Return the (x, y) coordinate for the center point of the cell that contains the specified text.  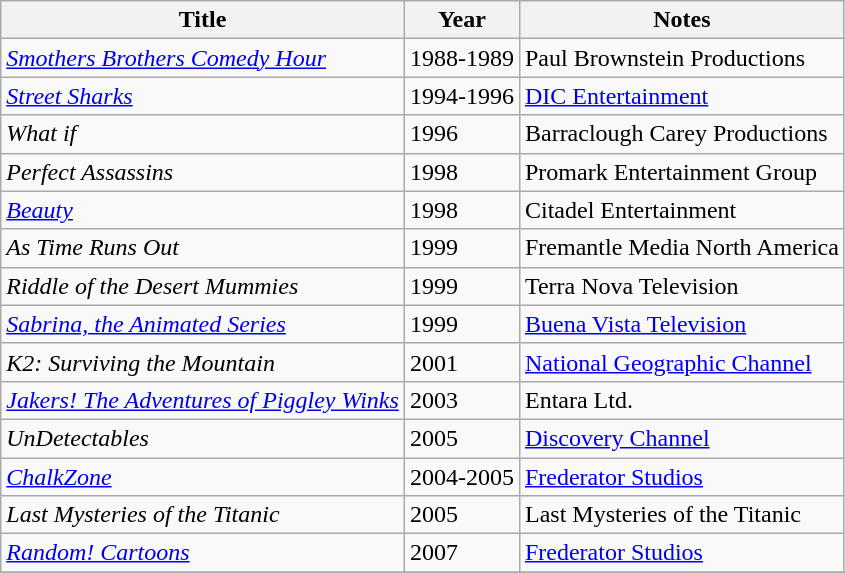
Perfect Assassins (203, 172)
Citadel Entertainment (682, 210)
2004-2005 (462, 477)
Street Sharks (203, 96)
Riddle of the Desert Mummies (203, 286)
Fremantle Media North America (682, 248)
Promark Entertainment Group (682, 172)
1994-1996 (462, 96)
Entara Ltd. (682, 400)
2001 (462, 362)
Buena Vista Television (682, 324)
National Geographic Channel (682, 362)
Smothers Brothers Comedy Hour (203, 58)
ChalkZone (203, 477)
Year (462, 20)
Beauty (203, 210)
Paul Brownstein Productions (682, 58)
Jakers! The Adventures of Piggley Winks (203, 400)
UnDetectables (203, 438)
Terra Nova Television (682, 286)
Title (203, 20)
Notes (682, 20)
Discovery Channel (682, 438)
As Time Runs Out (203, 248)
1988-1989 (462, 58)
Sabrina, the Animated Series (203, 324)
2007 (462, 553)
Barraclough Carey Productions (682, 134)
1996 (462, 134)
K2: Surviving the Mountain (203, 362)
What if (203, 134)
Random! Cartoons (203, 553)
2003 (462, 400)
DIC Entertainment (682, 96)
